Provide the (x, y) coordinate of the cell's center where the given text is located.  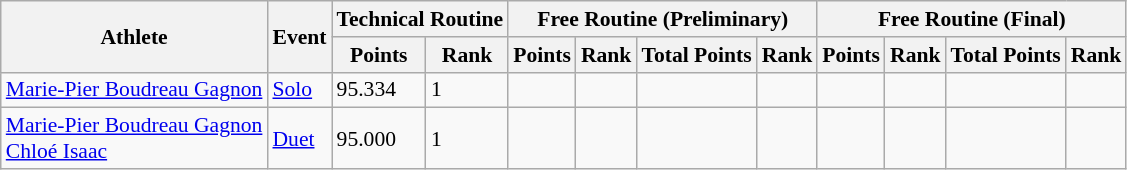
Marie-Pier Boudreau GagnonChloé Isaac (134, 138)
Athlete (134, 36)
Free Routine (Preliminary) (662, 19)
Marie-Pier Boudreau Gagnon (134, 90)
Technical Routine (420, 19)
Duet (299, 138)
95.334 (379, 90)
Solo (299, 90)
Free Routine (Final) (972, 19)
95.000 (379, 138)
Event (299, 36)
